Locate the cell with the specified text and output its (x, y) center coordinate. 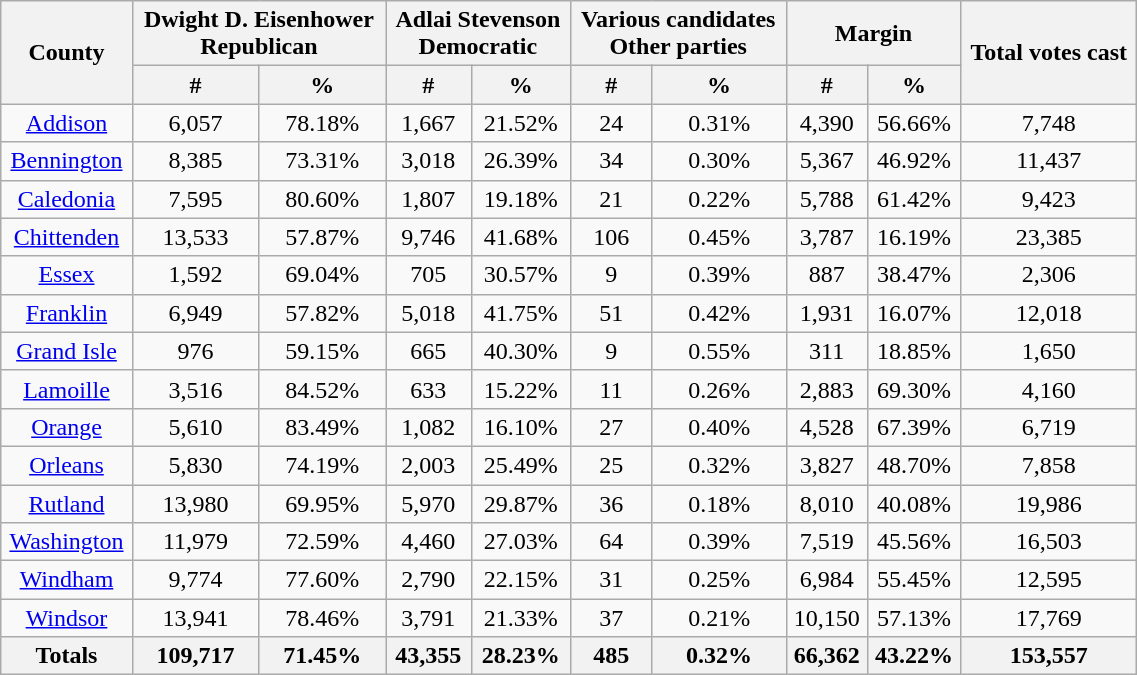
1,082 (429, 427)
311 (826, 351)
21.33% (520, 618)
43,355 (429, 656)
3,516 (196, 389)
57.87% (322, 237)
7,519 (826, 542)
887 (826, 275)
56.66% (914, 123)
Chittenden (66, 237)
37 (611, 618)
705 (429, 275)
67.39% (914, 427)
29.87% (520, 503)
78.18% (322, 123)
25.49% (520, 465)
County (66, 52)
2,306 (1049, 275)
27.03% (520, 542)
0.26% (719, 389)
1,931 (826, 313)
8,010 (826, 503)
16,503 (1049, 542)
9,423 (1049, 199)
6,984 (826, 580)
2,790 (429, 580)
24 (611, 123)
21 (611, 199)
57.82% (322, 313)
80.60% (322, 199)
Lamoille (66, 389)
Rutland (66, 503)
Various candidatesOther parties (678, 34)
71.45% (322, 656)
10,150 (826, 618)
26.39% (520, 161)
Margin (874, 34)
0.55% (719, 351)
12,018 (1049, 313)
0.18% (719, 503)
77.60% (322, 580)
5,830 (196, 465)
9,746 (429, 237)
Washington (66, 542)
40.08% (914, 503)
153,557 (1049, 656)
25 (611, 465)
5,788 (826, 199)
4,460 (429, 542)
Franklin (66, 313)
1,667 (429, 123)
3,018 (429, 161)
84.52% (322, 389)
Bennington (66, 161)
48.70% (914, 465)
106 (611, 237)
40.30% (520, 351)
18.85% (914, 351)
0.25% (719, 580)
16.07% (914, 313)
13,533 (196, 237)
11,437 (1049, 161)
17,769 (1049, 618)
4,160 (1049, 389)
Addison (66, 123)
Orleans (66, 465)
38.47% (914, 275)
7,595 (196, 199)
976 (196, 351)
16.19% (914, 237)
485 (611, 656)
Adlai StevensonDemocratic (478, 34)
51 (611, 313)
11 (611, 389)
15.22% (520, 389)
Totals (66, 656)
5,367 (826, 161)
Windsor (66, 618)
0.31% (719, 123)
6,057 (196, 123)
45.56% (914, 542)
69.30% (914, 389)
61.42% (914, 199)
Orange (66, 427)
5,970 (429, 503)
633 (429, 389)
6,949 (196, 313)
30.57% (520, 275)
55.45% (914, 580)
21.52% (520, 123)
83.49% (322, 427)
43.22% (914, 656)
7,748 (1049, 123)
74.19% (322, 465)
78.46% (322, 618)
59.15% (322, 351)
3,827 (826, 465)
0.21% (719, 618)
1,807 (429, 199)
73.31% (322, 161)
72.59% (322, 542)
19.18% (520, 199)
Total votes cast (1049, 52)
2,883 (826, 389)
0.45% (719, 237)
0.22% (719, 199)
27 (611, 427)
Windham (66, 580)
8,385 (196, 161)
19,986 (1049, 503)
9,774 (196, 580)
13,941 (196, 618)
11,979 (196, 542)
69.95% (322, 503)
16.10% (520, 427)
41.68% (520, 237)
2,003 (429, 465)
Grand Isle (66, 351)
34 (611, 161)
Caledonia (66, 199)
Dwight D. EisenhowerRepublican (258, 34)
Essex (66, 275)
7,858 (1049, 465)
64 (611, 542)
4,528 (826, 427)
109,717 (196, 656)
0.40% (719, 427)
3,787 (826, 237)
22.15% (520, 580)
66,362 (826, 656)
41.75% (520, 313)
31 (611, 580)
0.30% (719, 161)
4,390 (826, 123)
28.23% (520, 656)
6,719 (1049, 427)
69.04% (322, 275)
12,595 (1049, 580)
1,650 (1049, 351)
57.13% (914, 618)
0.42% (719, 313)
46.92% (914, 161)
23,385 (1049, 237)
13,980 (196, 503)
36 (611, 503)
1,592 (196, 275)
5,610 (196, 427)
665 (429, 351)
5,018 (429, 313)
3,791 (429, 618)
